Return the [X, Y] coordinate for the center point of the cell that contains the specified text.  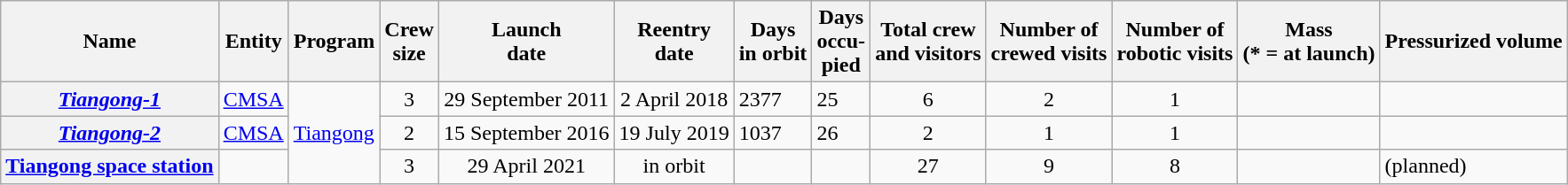
Daysoccu-pied [841, 42]
Name [110, 42]
Tiangong space station [110, 166]
Number ofcrewed visits [1049, 42]
Reentry date [674, 42]
Launch date [526, 42]
Program [334, 42]
Entity [254, 42]
27 [928, 166]
Tiangong-2 [110, 133]
26 [841, 133]
25 [841, 99]
9 [1049, 166]
6 [928, 99]
15 September 2016 [526, 133]
Tiangong [334, 133]
in orbit [674, 166]
Tiangong-1 [110, 99]
Pressurized volume [1473, 42]
29 April 2021 [526, 166]
19 July 2019 [674, 133]
(planned) [1473, 166]
1037 [773, 133]
Daysin orbit [773, 42]
2377 [773, 99]
8 [1175, 166]
29 September 2011 [526, 99]
Number ofrobotic visits [1175, 42]
Mass (* = at launch) [1309, 42]
Total crewand visitors [928, 42]
2 April 2018 [674, 99]
Crew size [410, 42]
